Determine the [X, Y] coordinate at the center of the cell enclosing the given text.  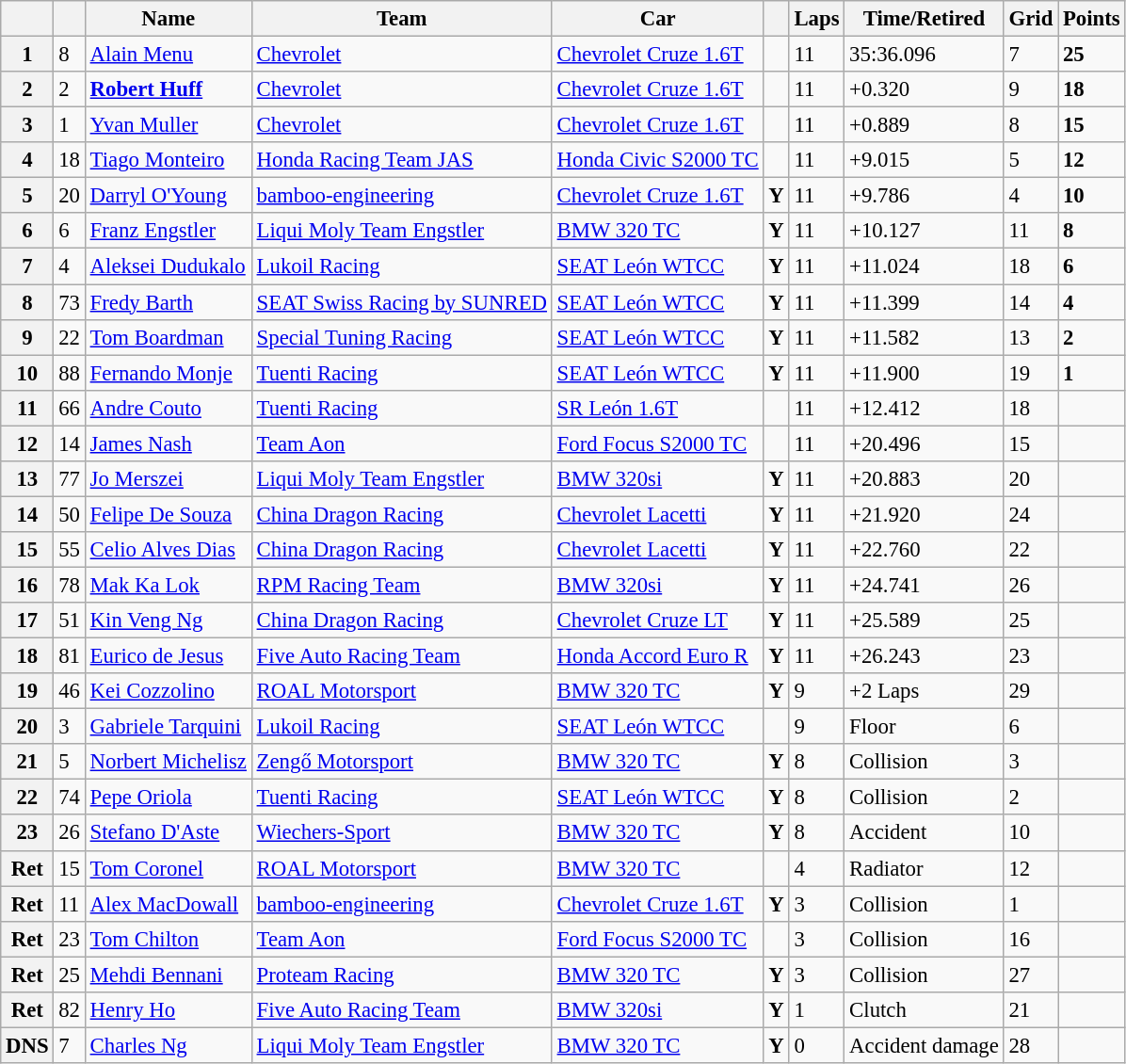
SR León 1.6T [657, 408]
+9.786 [925, 196]
Franz Engstler [168, 231]
SEAT Swiss Racing by SUNRED [401, 302]
Honda Civic S2000 TC [657, 160]
35:36.096 [925, 55]
73 [70, 302]
Floor [925, 727]
Tiago Monteiro [168, 160]
Honda Racing Team JAS [401, 160]
Kei Cozzolino [168, 691]
+2 Laps [925, 691]
+0.889 [925, 125]
+11.582 [925, 337]
RPM Racing Team [401, 585]
Yvan Muller [168, 125]
88 [70, 373]
Time/Retired [925, 19]
77 [70, 479]
Accident [925, 833]
+11.900 [925, 373]
Honda Accord Euro R [657, 656]
Mehdi Bennani [168, 975]
Eurico de Jesus [168, 656]
24 [1030, 514]
55 [70, 550]
Aleksei Dudukalo [168, 266]
+21.920 [925, 514]
17 [27, 621]
+11.024 [925, 266]
46 [70, 691]
27 [1030, 975]
Tom Coronel [168, 868]
+22.760 [925, 550]
Name [168, 19]
28 [1030, 1045]
29 [1030, 691]
Special Tuning Racing [401, 337]
0 [817, 1045]
+10.127 [925, 231]
Alain Menu [168, 55]
82 [70, 1010]
Radiator [925, 868]
51 [70, 621]
78 [70, 585]
Points [1092, 19]
Proteam Racing [401, 975]
Alex MacDowall [168, 904]
+0.320 [925, 89]
Celio Alves Dias [168, 550]
Fernando Monje [168, 373]
+20.496 [925, 443]
Norbert Michelisz [168, 762]
+26.243 [925, 656]
Laps [817, 19]
Gabriele Tarquini [168, 727]
+20.883 [925, 479]
Tom Chilton [168, 939]
Stefano D'Aste [168, 833]
+12.412 [925, 408]
+9.015 [925, 160]
Andre Couto [168, 408]
DNS [27, 1045]
Robert Huff [168, 89]
Zengő Motorsport [401, 762]
Chevrolet Cruze LT [657, 621]
Car [657, 19]
66 [70, 408]
Accident damage [925, 1045]
James Nash [168, 443]
Grid [1030, 19]
Team [401, 19]
Pepe Oriola [168, 798]
+25.589 [925, 621]
+24.741 [925, 585]
Charles Ng [168, 1045]
Clutch [925, 1010]
Fredy Barth [168, 302]
Tom Boardman [168, 337]
Henry Ho [168, 1010]
Jo Merszei [168, 479]
81 [70, 656]
74 [70, 798]
Felipe De Souza [168, 514]
Darryl O'Young [168, 196]
+11.399 [925, 302]
Kin Veng Ng [168, 621]
Mak Ka Lok [168, 585]
50 [70, 514]
Wiechers-Sport [401, 833]
